Pinpoint the cell where the given text exists, returning its (X, Y) midpoint coordinate. 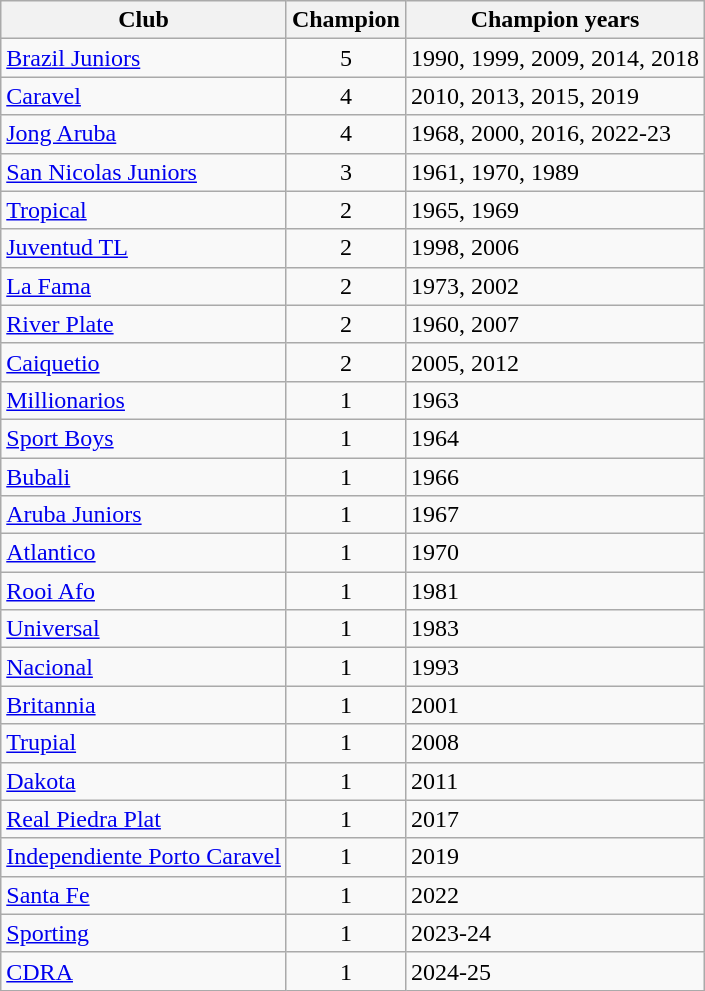
Sport Boys (144, 438)
1990, 1999, 2009, 2014, 2018 (554, 58)
2019 (554, 857)
Jong Aruba (144, 134)
Bubali (144, 477)
1981 (554, 591)
Aruba Juniors (144, 515)
River Plate (144, 324)
1993 (554, 667)
1963 (554, 400)
San Nicolas Juniors (144, 172)
2023-24 (554, 933)
1960, 2007 (554, 324)
Juventud TL (144, 248)
Brazil Juniors (144, 58)
Universal (144, 629)
La Fama (144, 286)
2001 (554, 705)
Britannia (144, 705)
Dakota (144, 781)
2024-25 (554, 971)
1961, 1970, 1989 (554, 172)
Champion years (554, 20)
Rooi Afo (144, 591)
2022 (554, 895)
Caravel (144, 96)
Club (144, 20)
Trupial (144, 743)
1967 (554, 515)
2008 (554, 743)
1965, 1969 (554, 210)
1970 (554, 553)
Champion (346, 20)
2017 (554, 819)
1973, 2002 (554, 286)
Sporting (144, 933)
Independiente Porto Caravel (144, 857)
3 (346, 172)
2005, 2012 (554, 362)
CDRA (144, 971)
1983 (554, 629)
Tropical (144, 210)
Atlantico (144, 553)
Santa Fe (144, 895)
1964 (554, 438)
Nacional (144, 667)
Millionarios (144, 400)
1968, 2000, 2016, 2022-23 (554, 134)
1998, 2006 (554, 248)
1966 (554, 477)
2011 (554, 781)
2010, 2013, 2015, 2019 (554, 96)
Real Piedra Plat (144, 819)
5 (346, 58)
Caiquetio (144, 362)
